Identify which cell holds the provided text, then report its (x, y) central coordinate. 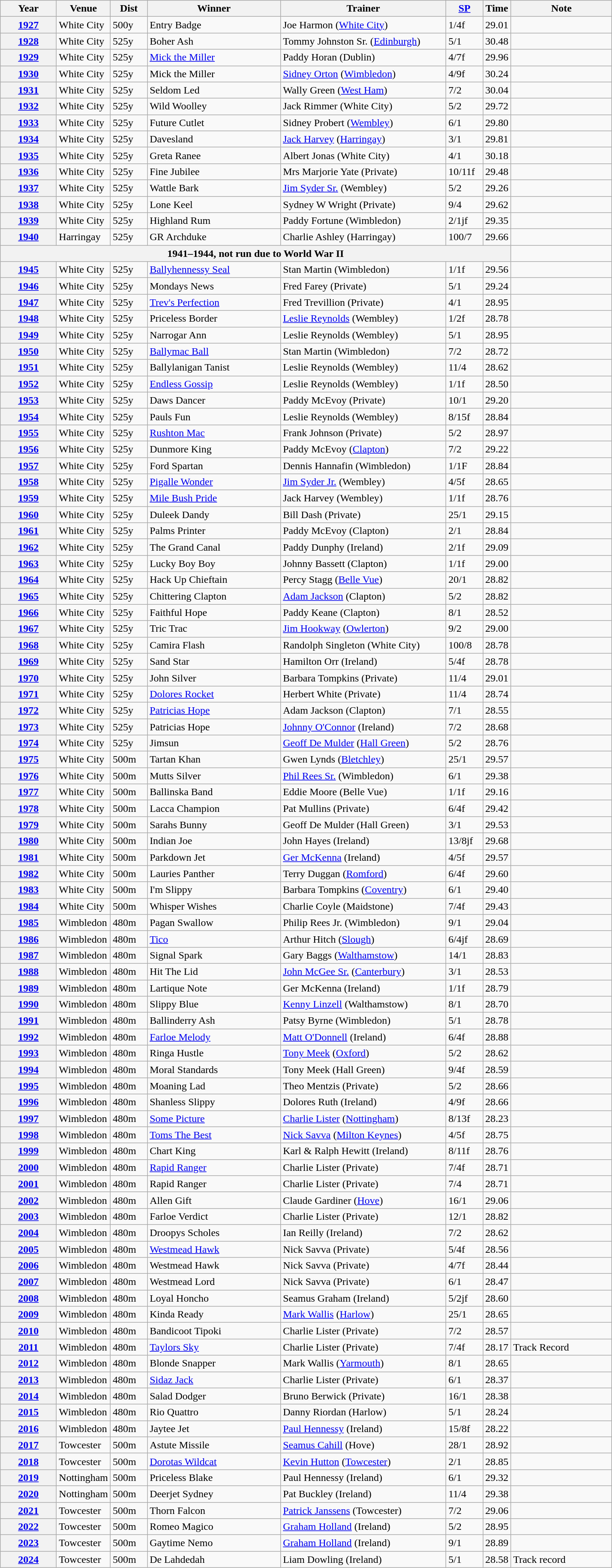
Sarahs Bunny (214, 825)
Year (28, 9)
Pigalle Wonder (214, 482)
1930 (28, 74)
Nick Savva (Milton Keynes) (363, 1135)
6/4jf (465, 939)
Tico (214, 939)
Allen Gift (214, 1200)
Droopys Scholes (214, 1233)
Tric Trac (214, 629)
30.04 (497, 90)
1932 (28, 106)
2002 (28, 1200)
Lucky Boy Boy (214, 564)
2014 (28, 1396)
9/4f (465, 1070)
2017 (28, 1445)
1971 (28, 694)
2013 (28, 1380)
2022 (28, 1527)
Jim Syder Sr. (Wembley) (363, 188)
John Silver (214, 678)
29.24 (497, 286)
Seamus Graham (Ireland) (363, 1298)
Faithful Hope (214, 612)
2021 (28, 1510)
Barbara Tompkins (Private) (363, 678)
Eddie Moore (Belle Vue) (363, 792)
Lacca Champion (214, 808)
1982 (28, 874)
Future Cutlet (214, 123)
29.22 (497, 449)
Wally Green (West Ham) (363, 90)
Arthur Hitch (Slough) (363, 939)
28.75 (497, 1135)
14/1 (465, 955)
Tony Meek (Hall Green) (363, 1070)
Entry Badge (214, 25)
28.88 (497, 1037)
Narrogar Ann (214, 335)
28.52 (497, 612)
28.50 (497, 384)
Westmead Lord (214, 1282)
1997 (28, 1119)
1978 (28, 808)
29.48 (497, 172)
Claude Gardiner (Hove) (363, 1200)
1949 (28, 335)
John Hayes (Ireland) (363, 841)
28.74 (497, 694)
29.80 (497, 123)
Patsy Byrne (Wimbledon) (363, 1021)
Track Record (561, 1347)
2016 (28, 1429)
Percy Stagg (Belle Vue) (363, 580)
2005 (28, 1249)
13/8jf (465, 841)
30.18 (497, 155)
29.53 (497, 825)
29.62 (497, 205)
20/1 (465, 580)
Blonde Snapper (214, 1363)
1969 (28, 661)
1968 (28, 645)
28.55 (497, 710)
Paddy Horan (Dublin) (363, 57)
Joe Harmon (White City) (363, 25)
28.60 (497, 1298)
Tartan Khan (214, 760)
1929 (28, 57)
Ballylanigan Tanist (214, 368)
Seamus Cahill (Hove) (363, 1445)
1947 (28, 302)
1954 (28, 416)
Karl & Ralph Hewitt (Ireland) (363, 1151)
Bill Dash (Private) (363, 515)
Venue (84, 9)
28/1 (465, 1445)
8/13f (465, 1119)
28.59 (497, 1070)
1967 (28, 629)
1992 (28, 1037)
Paddy Keane (Clapton) (363, 612)
Boher Ash (214, 41)
100/8 (465, 645)
1962 (28, 547)
1938 (28, 205)
1931 (28, 90)
Jack Harvey (Wembley) (363, 498)
Gaytime Nemo (214, 1543)
2004 (28, 1233)
1939 (28, 221)
Shanless Slippy (214, 1102)
1985 (28, 923)
Patrick Janssens (Towcester) (363, 1510)
Toms The Best (214, 1135)
Tommy Johnston Sr. (Edinburgh) (363, 41)
1958 (28, 482)
Jack Harvey (Harringay) (363, 139)
Hit The Lid (214, 971)
Jack Rimmer (White City) (363, 106)
Johnny Bassett (Clapton) (363, 564)
Phil Rees Sr. (Wimbledon) (363, 776)
Jim Hookway (Owlerton) (363, 629)
1927 (28, 25)
28.92 (497, 1445)
1966 (28, 612)
15/8f (465, 1429)
2011 (28, 1347)
29.35 (497, 221)
Mile Bush Pride (214, 498)
1/1F (465, 465)
Thorn Falcon (214, 1510)
Farloe Melody (214, 1037)
Mondays News (214, 286)
Fred Trevillion (Private) (363, 302)
29.04 (497, 923)
1989 (28, 988)
1941–1944, not run due to World War II (255, 253)
28.47 (497, 1282)
28.57 (497, 1331)
1974 (28, 743)
2009 (28, 1315)
29.66 (497, 237)
Pat Mullins (Private) (363, 808)
Charlie Coyle (Maidstone) (363, 906)
1934 (28, 139)
28.24 (497, 1412)
Dennis Hannafin (Wimbledon) (363, 465)
28.44 (497, 1266)
29.68 (497, 841)
Hamilton Orr (Ireland) (363, 661)
Kevin Hutton (Towcester) (363, 1461)
Jim Syder Jr. (Wembley) (363, 482)
1936 (28, 172)
1995 (28, 1086)
2000 (28, 1167)
29.72 (497, 106)
Astute Missile (214, 1445)
Signal Spark (214, 955)
Note (561, 9)
1973 (28, 727)
Wattle Bark (214, 188)
I'm Slippy (214, 890)
500y (129, 25)
1940 (28, 237)
1/2f (465, 319)
Sidaz Jack (214, 1380)
Winner (214, 9)
100/7 (465, 237)
Taylors Sky (214, 1347)
29.96 (497, 57)
29.16 (497, 792)
2018 (28, 1461)
Dorotas Wildcat (214, 1461)
1955 (28, 433)
28.89 (497, 1543)
1976 (28, 776)
Priceless Blake (214, 1478)
8/15f (465, 416)
Sydney W Wright (Private) (363, 205)
Endless Gossip (214, 384)
29.42 (497, 808)
1986 (28, 939)
Dolores Rocket (214, 694)
28.22 (497, 1429)
Paddy Fortune (Wimbledon) (363, 221)
Camira Flash (214, 645)
1998 (28, 1135)
Terry Duggan (Romford) (363, 874)
1965 (28, 596)
Palms Printer (214, 531)
Fred Farey (Private) (363, 286)
The Grand Canal (214, 547)
1994 (28, 1070)
28.37 (497, 1380)
Trainer (363, 9)
2006 (28, 1266)
2020 (28, 1494)
28.72 (497, 351)
Danny Riordan (Harlow) (363, 1412)
Kenny Linzell (Walthamstow) (363, 1004)
2/1f (465, 547)
29.60 (497, 874)
Sand Star (214, 661)
28.38 (497, 1396)
Daws Dancer (214, 400)
30.48 (497, 41)
2001 (28, 1184)
1935 (28, 155)
28.56 (497, 1249)
Philip Rees Jr. (Wimbledon) (363, 923)
Lone Keel (214, 205)
1979 (28, 825)
1953 (28, 400)
1956 (28, 449)
Trev's Perfection (214, 302)
29.56 (497, 270)
1988 (28, 971)
1933 (28, 123)
Some Picture (214, 1119)
Mrs Marjorie Yate (Private) (363, 172)
2007 (28, 1282)
29.20 (497, 400)
Lartique Note (214, 988)
Paddy Dunphy (Ireland) (363, 547)
Davesland (214, 139)
1990 (28, 1004)
Fine Jubilee (214, 172)
John McGee Sr. (Canterbury) (363, 971)
Jaytee Jet (214, 1429)
Kinda Ready (214, 1315)
Time (497, 9)
Liam Dowling (Ireland) (363, 1559)
28.97 (497, 433)
1975 (28, 760)
28.83 (497, 955)
Wild Woolley (214, 106)
1960 (28, 515)
1996 (28, 1102)
1991 (28, 1021)
Rio Quattro (214, 1412)
Ford Spartan (214, 465)
Gary Baggs (Walthamstow) (363, 955)
Bruno Berwick (Private) (363, 1396)
Jimsun (214, 743)
28.58 (497, 1559)
Paddy McEvoy (Private) (363, 400)
1984 (28, 906)
1946 (28, 286)
28.69 (497, 939)
1952 (28, 384)
Ballymac Ball (214, 351)
Pat Buckley (Ireland) (363, 1494)
GR Archduke (214, 237)
1937 (28, 188)
1993 (28, 1053)
1957 (28, 465)
1961 (28, 531)
7/4 (465, 1184)
Frank Johnson (Private) (363, 433)
9/4 (465, 205)
SP (465, 9)
Chittering Clapton (214, 596)
1963 (28, 564)
1983 (28, 890)
2024 (28, 1559)
28.17 (497, 1347)
5/2jf (465, 1298)
Deerjet Sydney (214, 1494)
10/11f (465, 172)
28.70 (497, 1004)
28.23 (497, 1119)
Ballinderry Ash (214, 1021)
Bandicoot Tipoki (214, 1331)
Ringa Hustle (214, 1053)
Moaning Lad (214, 1086)
Romeo Magico (214, 1527)
Mutts Silver (214, 776)
Barbara Tompkins (Coventry) (363, 890)
Ballinska Band (214, 792)
Seldom Led (214, 90)
Mark Wallis (Yarmouth) (363, 1363)
28.68 (497, 727)
1972 (28, 710)
Duleek Dandy (214, 515)
De Lahdedah (214, 1559)
Tony Meek (Oxford) (363, 1053)
12/1 (465, 1216)
Charlie Ashley (Harringay) (363, 237)
Albert Jonas (White City) (363, 155)
1945 (28, 270)
Sidney Orton (Wimbledon) (363, 74)
1948 (28, 319)
1999 (28, 1151)
8/11f (465, 1151)
Track record (561, 1559)
Randolph Singleton (White City) (363, 645)
Theo Mentzis (Private) (363, 1086)
29.26 (497, 188)
Hack Up Chieftain (214, 580)
1928 (28, 41)
Matt O'Donnell (Ireland) (363, 1037)
1964 (28, 580)
2015 (28, 1412)
Johnny O'Connor (Ireland) (363, 727)
1977 (28, 792)
Farloe Verdict (214, 1216)
2010 (28, 1331)
Salad Dodger (214, 1396)
2023 (28, 1543)
Whisper Wishes (214, 906)
2019 (28, 1478)
Pagan Swallow (214, 923)
2003 (28, 1216)
28.85 (497, 1461)
7/1 (465, 710)
Highland Rum (214, 221)
1970 (28, 678)
Parkdown Jet (214, 857)
29.32 (497, 1478)
Gwen Lynds (Bletchley) (363, 760)
Priceless Border (214, 319)
Ian Reilly (Ireland) (363, 1233)
Indian Joe (214, 841)
Chart King (214, 1151)
Harringay (84, 237)
1959 (28, 498)
1981 (28, 857)
Rushton Mac (214, 433)
29.09 (497, 547)
10/1 (465, 400)
Lauries Panther (214, 874)
Ballyhennessy Seal (214, 270)
Greta Ranee (214, 155)
Dolores Ruth (Ireland) (363, 1102)
2/1jf (465, 221)
Slippy Blue (214, 1004)
Herbert White (Private) (363, 694)
Pauls Fun (214, 416)
2008 (28, 1298)
Moral Standards (214, 1070)
29.81 (497, 139)
29.15 (497, 515)
1987 (28, 955)
Dunmore King (214, 449)
Charlie Lister (Nottingham) (363, 1119)
Sidney Probert (Wembley) (363, 123)
1950 (28, 351)
1/4f (465, 25)
28.79 (497, 988)
30.24 (497, 74)
Dist (129, 9)
1951 (28, 368)
29.43 (497, 906)
29.40 (497, 890)
28.53 (497, 971)
Loyal Honcho (214, 1298)
2012 (28, 1363)
Mark Wallis (Harlow) (363, 1315)
9/2 (465, 629)
1980 (28, 841)
